Find where the given text appears and provide that cell's center as [X, Y] coordinate. 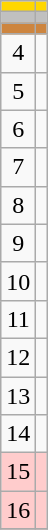
7 [18, 167]
8 [18, 205]
15 [18, 472]
5 [18, 91]
14 [18, 434]
6 [18, 129]
4 [18, 53]
13 [18, 395]
11 [18, 319]
9 [18, 243]
12 [18, 357]
16 [18, 510]
10 [18, 281]
